Locate the cell with the specified text and output its [x, y] center coordinate. 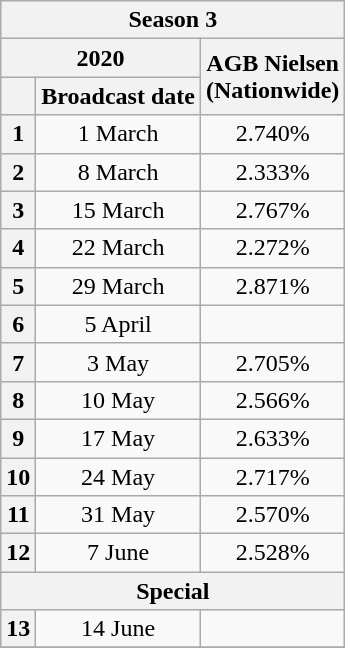
5 April [118, 324]
10 May [118, 400]
9 [18, 438]
31 May [118, 515]
2.705% [272, 362]
1 March [118, 134]
2 [18, 172]
AGB Nielsen(Nationwide) [272, 77]
15 March [118, 210]
Broadcast date [118, 96]
24 May [118, 477]
17 May [118, 438]
2.566% [272, 400]
12 [18, 553]
22 March [118, 248]
3 [18, 210]
29 March [118, 286]
4 [18, 248]
2.871% [272, 286]
Special [173, 591]
13 [18, 629]
2.767% [272, 210]
2.717% [272, 477]
2.333% [272, 172]
10 [18, 477]
14 June [118, 629]
2.740% [272, 134]
2020 [101, 58]
11 [18, 515]
2.272% [272, 248]
7 June [118, 553]
2.633% [272, 438]
2.570% [272, 515]
1 [18, 134]
3 May [118, 362]
7 [18, 362]
Season 3 [173, 20]
8 [18, 400]
6 [18, 324]
2.528% [272, 553]
5 [18, 286]
8 March [118, 172]
